Output the (x, y) coordinate of the center of the cell containing the given text.  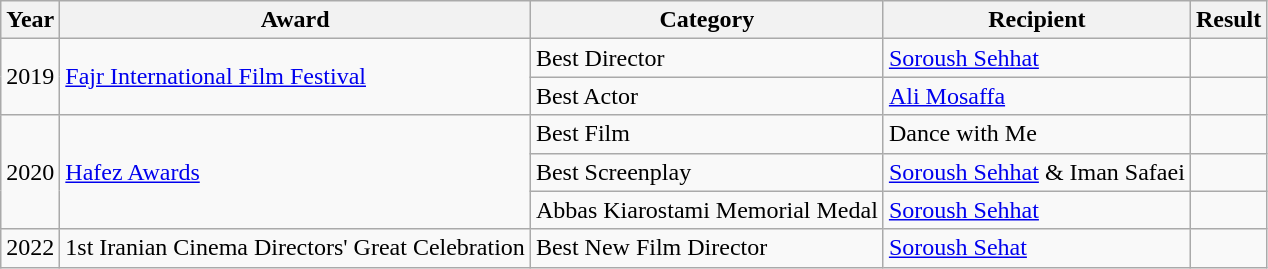
Hafez Awards (296, 172)
Best Actor (706, 96)
Soroush Sehat (1036, 248)
Best New Film Director (706, 248)
Recipient (1036, 20)
Best Director (706, 58)
Ali Mosaffa (1036, 96)
2019 (30, 77)
Award (296, 20)
Fajr International Film Festival (296, 77)
Result (1228, 20)
2020 (30, 172)
Year (30, 20)
Best Film (706, 134)
Abbas Kiarostami Memorial Medal (706, 210)
Best Screenplay (706, 172)
1st Iranian Cinema Directors' Great Celebration (296, 248)
Category (706, 20)
Dance with Me (1036, 134)
2022 (30, 248)
Soroush Sehhat & Iman Safaei (1036, 172)
